Determine the (X, Y) coordinate at the center of the cell enclosing the given text.  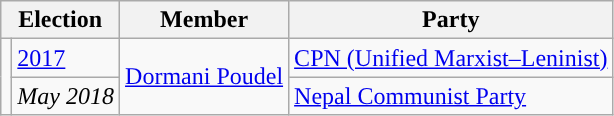
Dormani Poudel (204, 77)
May 2018 (66, 96)
CPN (Unified Marxist–Leninist) (451, 58)
Party (451, 20)
Election (60, 20)
Nepal Communist Party (451, 96)
Member (204, 20)
2017 (66, 58)
